Capture the cell that displays the provided text and extract its [x, y] central coordinate. 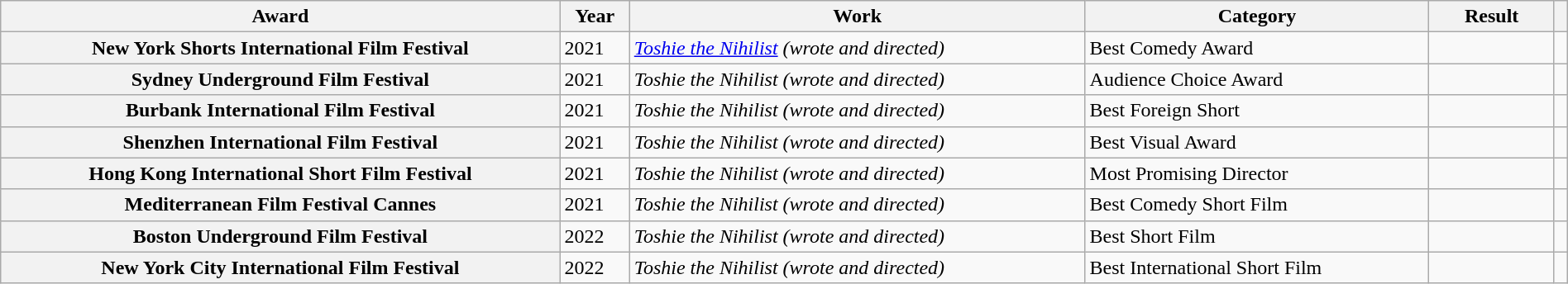
Shenzhen International Film Festival [280, 142]
Best Foreign Short [1257, 111]
Most Promising Director [1257, 173]
Audience Choice Award [1257, 79]
Best Visual Award [1257, 142]
Best Comedy Short Film [1257, 205]
New York Shorts International Film Festival [280, 48]
Sydney Underground Film Festival [280, 79]
Best Comedy Award [1257, 48]
Mediterranean Film Festival Cannes [280, 205]
Boston Underground Film Festival [280, 236]
Award [280, 17]
Hong Kong International Short Film Festival [280, 173]
Category [1257, 17]
Result [1492, 17]
Work [857, 17]
New York City International Film Festival [280, 267]
Year [595, 17]
Burbank International Film Festival [280, 111]
Best Short Film [1257, 236]
Best International Short Film [1257, 267]
